Extract the [x, y] coordinate from the center of the cell holding the provided text.  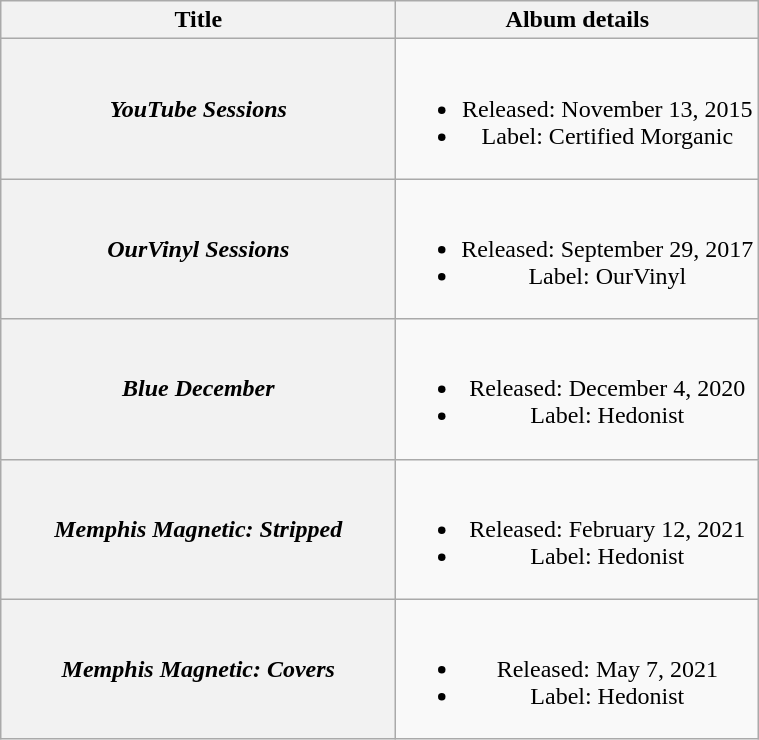
Memphis Magnetic: Stripped [198, 529]
OurVinyl Sessions [198, 249]
Album details [578, 20]
Released: May 7, 2021Label: Hedonist [578, 669]
Released: February 12, 2021Label: Hedonist [578, 529]
YouTube Sessions [198, 109]
Title [198, 20]
Released: December 4, 2020Label: Hedonist [578, 389]
Memphis Magnetic: Covers [198, 669]
Released: November 13, 2015Label: Certified Morganic [578, 109]
Released: September 29, 2017Label: OurVinyl [578, 249]
Blue December [198, 389]
